Determine the (X, Y) coordinate at the center of the cell enclosing the given text.  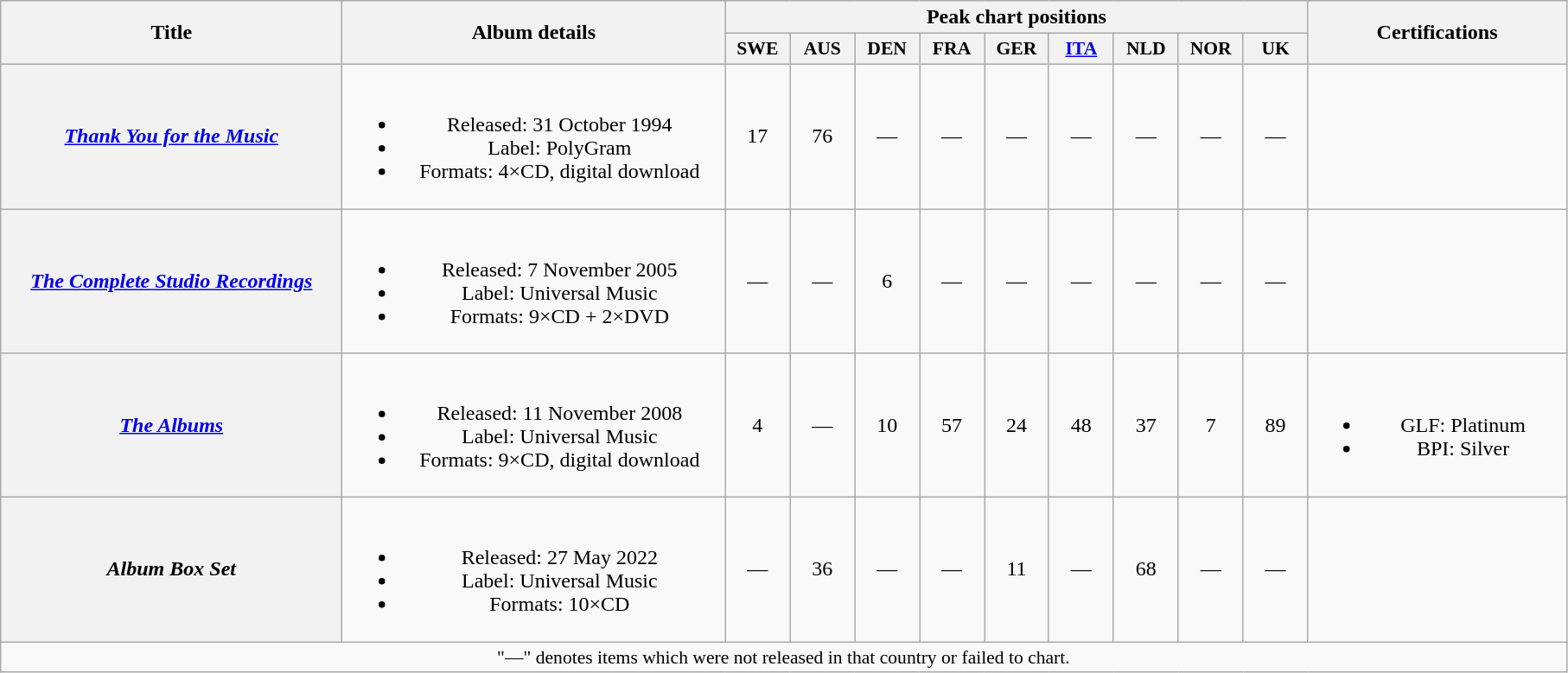
FRA (953, 49)
The Complete Studio Recordings (171, 282)
Released: 7 November 2005Label: Universal MusicFormats: 9×CD + 2×DVD (534, 282)
57 (953, 425)
Album Box Set (171, 570)
76 (823, 137)
GLF: PlatinumBPI: Silver (1437, 425)
17 (757, 137)
89 (1276, 425)
4 (757, 425)
68 (1146, 570)
Peak chart positions (1017, 17)
37 (1146, 425)
NOR (1210, 49)
11 (1017, 570)
"—" denotes items which were not released in that country or failed to chart. (783, 657)
NLD (1146, 49)
DEN (887, 49)
10 (887, 425)
GER (1017, 49)
ITA (1080, 49)
24 (1017, 425)
AUS (823, 49)
Certifications (1437, 33)
The Albums (171, 425)
Released: 11 November 2008Label: Universal MusicFormats: 9×CD, digital download (534, 425)
Album details (534, 33)
Title (171, 33)
48 (1080, 425)
SWE (757, 49)
Thank You for the Music (171, 137)
6 (887, 282)
7 (1210, 425)
UK (1276, 49)
Released: 27 May 2022Label: Universal MusicFormats: 10×CD (534, 570)
Released: 31 October 1994Label: PolyGramFormats: 4×CD, digital download (534, 137)
36 (823, 570)
